Provide the (X, Y) coordinate of the cell's center where the given text is located.  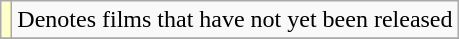
Denotes films that have not yet been released (235, 20)
